Find where the given text appears and provide that cell's center as [x, y] coordinate. 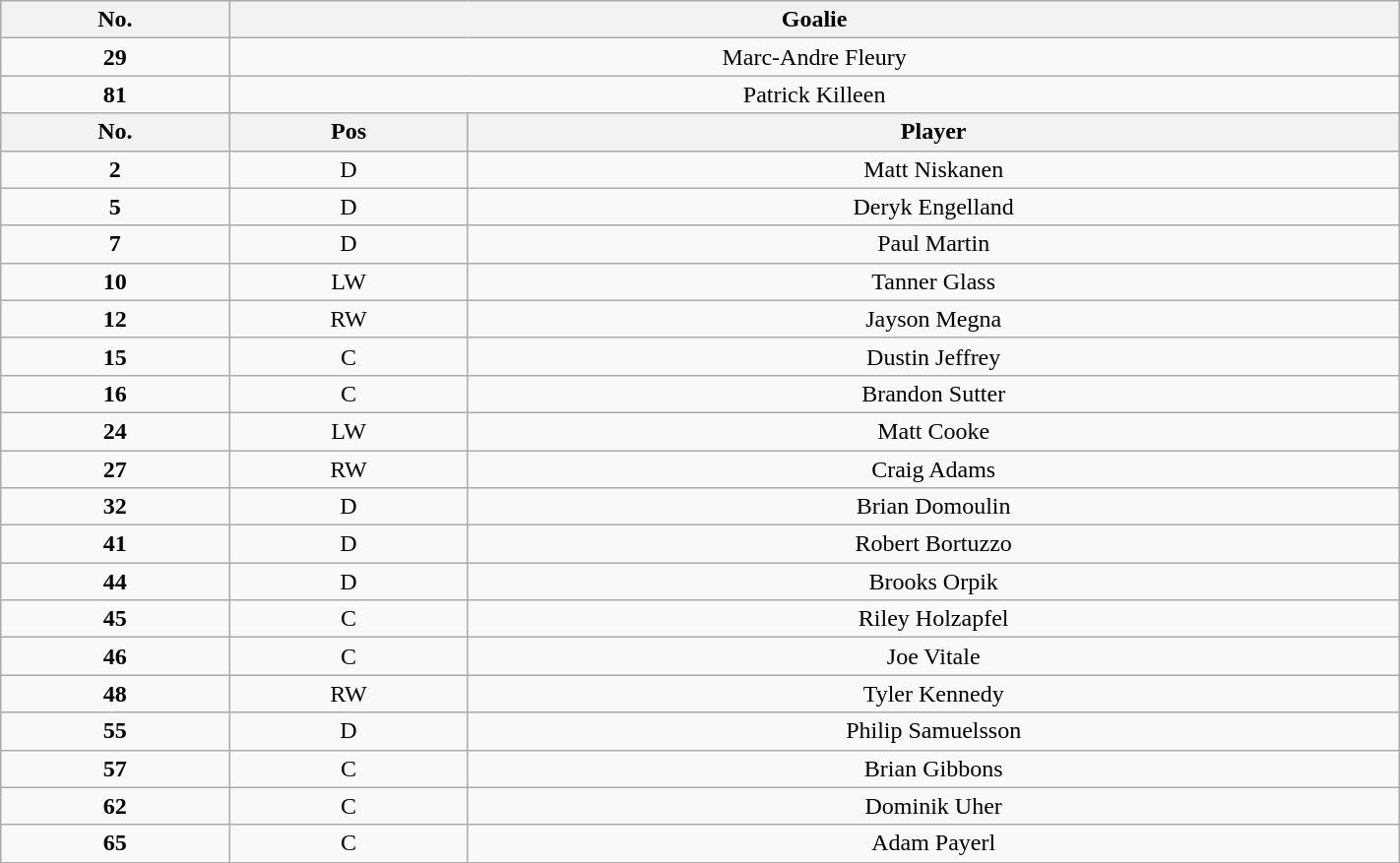
Brooks Orpik [933, 582]
Dustin Jeffrey [933, 356]
Craig Adams [933, 469]
Paul Martin [933, 244]
Patrick Killeen [814, 94]
24 [115, 431]
81 [115, 94]
12 [115, 319]
Dominik Uher [933, 806]
15 [115, 356]
Matt Niskanen [933, 169]
16 [115, 394]
55 [115, 731]
Adam Payerl [933, 843]
Deryk Engelland [933, 207]
7 [115, 244]
Pos [349, 132]
Matt Cooke [933, 431]
Joe Vitale [933, 656]
2 [115, 169]
45 [115, 619]
Riley Holzapfel [933, 619]
62 [115, 806]
65 [115, 843]
Tanner Glass [933, 281]
41 [115, 544]
10 [115, 281]
Brian Gibbons [933, 769]
29 [115, 57]
44 [115, 582]
Philip Samuelsson [933, 731]
Player [933, 132]
46 [115, 656]
Robert Bortuzzo [933, 544]
Jayson Megna [933, 319]
Brandon Sutter [933, 394]
32 [115, 507]
Tyler Kennedy [933, 694]
48 [115, 694]
Goalie [814, 20]
Marc-Andre Fleury [814, 57]
Brian Domoulin [933, 507]
27 [115, 469]
5 [115, 207]
57 [115, 769]
